Return the (X, Y) coordinate for the center point of the cell that contains the specified text.  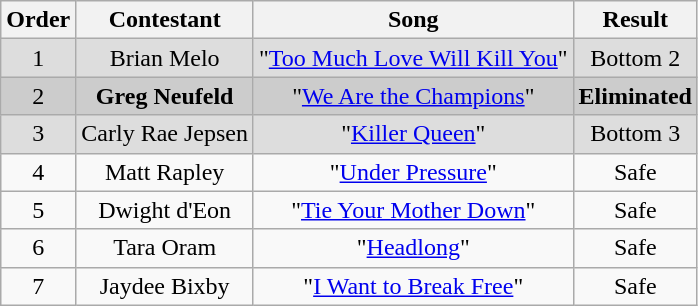
Dwight d'Eon (165, 210)
2 (38, 96)
"Too Much Love Will Kill You" (413, 58)
Brian Melo (165, 58)
Order (38, 20)
1 (38, 58)
Contestant (165, 20)
6 (38, 248)
Bottom 3 (635, 134)
Result (635, 20)
Tara Oram (165, 248)
Song (413, 20)
"Under Pressure" (413, 172)
4 (38, 172)
Bottom 2 (635, 58)
"Tie Your Mother Down" (413, 210)
Jaydee Bixby (165, 286)
3 (38, 134)
7 (38, 286)
Matt Rapley (165, 172)
Carly Rae Jepsen (165, 134)
"Killer Queen" (413, 134)
"I Want to Break Free" (413, 286)
"Headlong" (413, 248)
5 (38, 210)
Greg Neufeld (165, 96)
Eliminated (635, 96)
"We Are the Champions" (413, 96)
